Search for the cell housing the specified text and yield its (x, y) center coordinate. 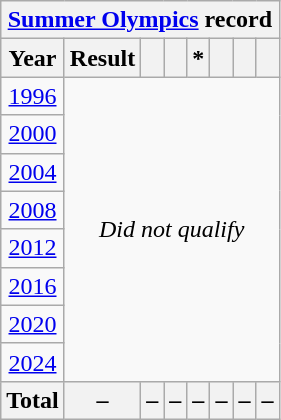
* (198, 58)
2024 (33, 362)
Summer Olympics record (140, 20)
Total (33, 400)
Year (33, 58)
2020 (33, 324)
2012 (33, 248)
2000 (33, 134)
Did not qualify (172, 229)
1996 (33, 96)
2004 (33, 172)
2016 (33, 286)
2008 (33, 210)
Result (102, 58)
